Capture the cell that displays the provided text and extract its [X, Y] central coordinate. 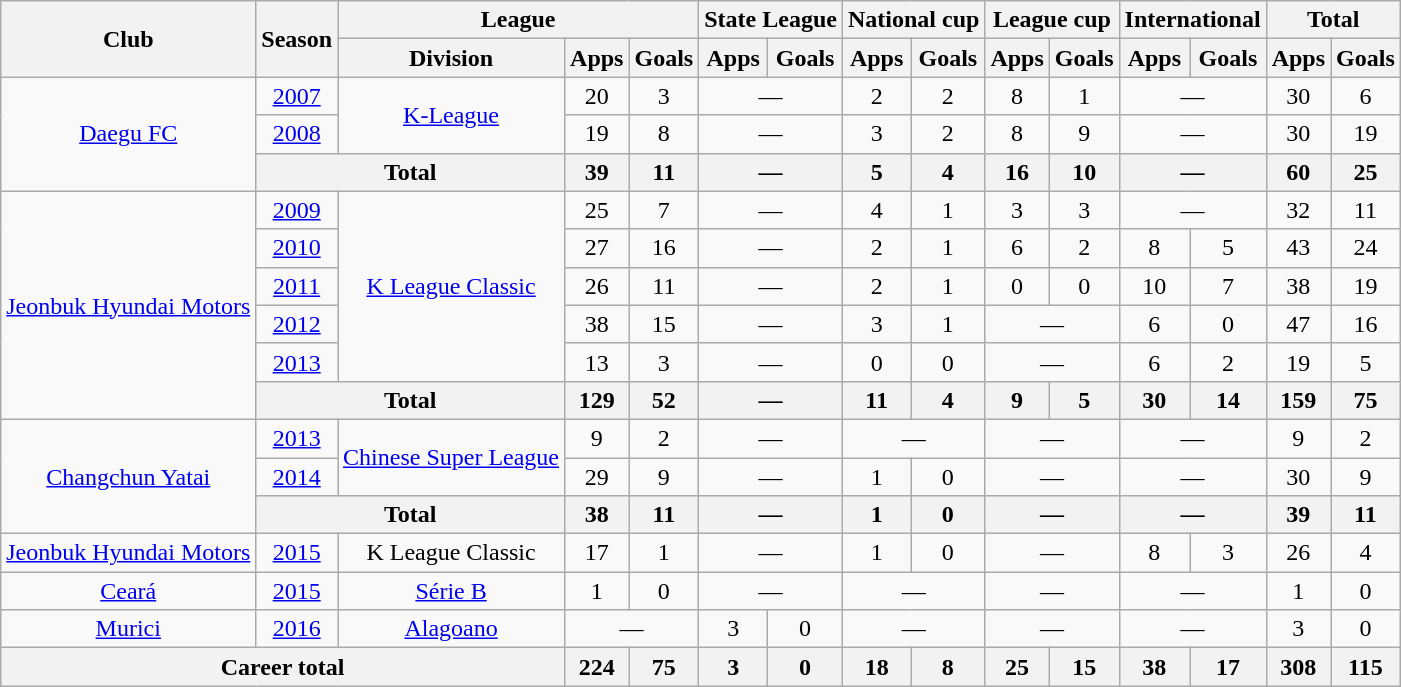
2007 [297, 96]
Alagoano [452, 629]
State League [771, 20]
13 [597, 362]
International [1192, 20]
20 [597, 96]
2012 [297, 324]
Chinese Super League [452, 457]
Série B [452, 591]
115 [1366, 667]
159 [1298, 400]
Division [452, 58]
32 [1298, 210]
League [518, 20]
24 [1366, 248]
Changchun Yatai [128, 476]
2010 [297, 248]
2016 [297, 629]
Career total [283, 667]
2009 [297, 210]
Daegu FC [128, 134]
52 [664, 400]
43 [1298, 248]
Ceará [128, 591]
2008 [297, 134]
224 [597, 667]
14 [1228, 400]
47 [1298, 324]
League cup [1052, 20]
18 [876, 667]
60 [1298, 172]
2011 [297, 286]
27 [597, 248]
K-League [452, 115]
308 [1298, 667]
Club [128, 39]
29 [597, 477]
129 [597, 400]
2014 [297, 477]
National cup [913, 20]
Murici [128, 629]
Season [297, 39]
